Provide the (X, Y) coordinate of the cell's center where the given text is located.  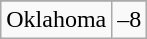
–8 (130, 20)
Oklahoma (56, 20)
